Capture the cell that displays the provided text and extract its (X, Y) central coordinate. 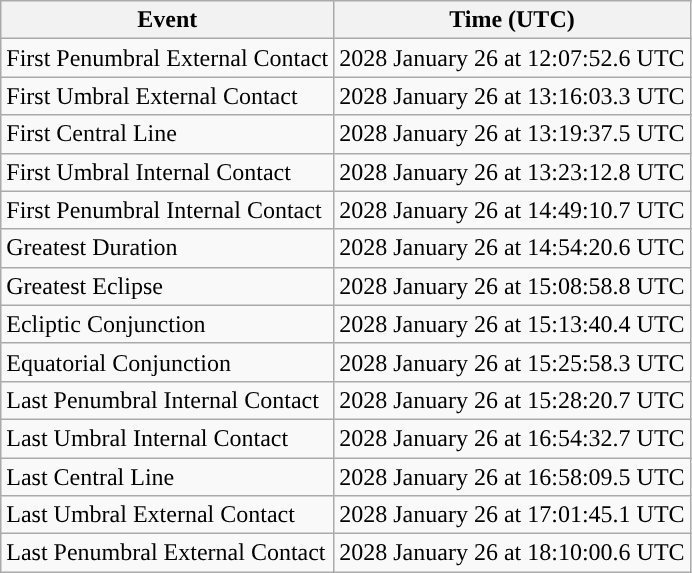
2028 January 26 at 14:49:10.7 UTC (512, 210)
First Central Line (168, 134)
2028 January 26 at 13:23:12.8 UTC (512, 172)
First Penumbral External Contact (168, 58)
Last Umbral External Contact (168, 515)
First Umbral Internal Contact (168, 172)
First Penumbral Internal Contact (168, 210)
2028 January 26 at 15:08:58.8 UTC (512, 286)
Greatest Duration (168, 248)
2028 January 26 at 15:28:20.7 UTC (512, 400)
Last Penumbral Internal Contact (168, 400)
2028 January 26 at 15:25:58.3 UTC (512, 362)
2028 January 26 at 13:19:37.5 UTC (512, 134)
Event (168, 20)
First Umbral External Contact (168, 96)
Last Umbral Internal Contact (168, 438)
2028 January 26 at 14:54:20.6 UTC (512, 248)
2028 January 26 at 16:58:09.5 UTC (512, 477)
2028 January 26 at 12:07:52.6 UTC (512, 58)
Equatorial Conjunction (168, 362)
2028 January 26 at 17:01:45.1 UTC (512, 515)
2028 January 26 at 16:54:32.7 UTC (512, 438)
Last Penumbral External Contact (168, 553)
Greatest Eclipse (168, 286)
Last Central Line (168, 477)
2028 January 26 at 18:10:00.6 UTC (512, 553)
2028 January 26 at 13:16:03.3 UTC (512, 96)
2028 January 26 at 15:13:40.4 UTC (512, 324)
Ecliptic Conjunction (168, 324)
Time (UTC) (512, 20)
